Output the (X, Y) coordinate of the center of the cell containing the given text.  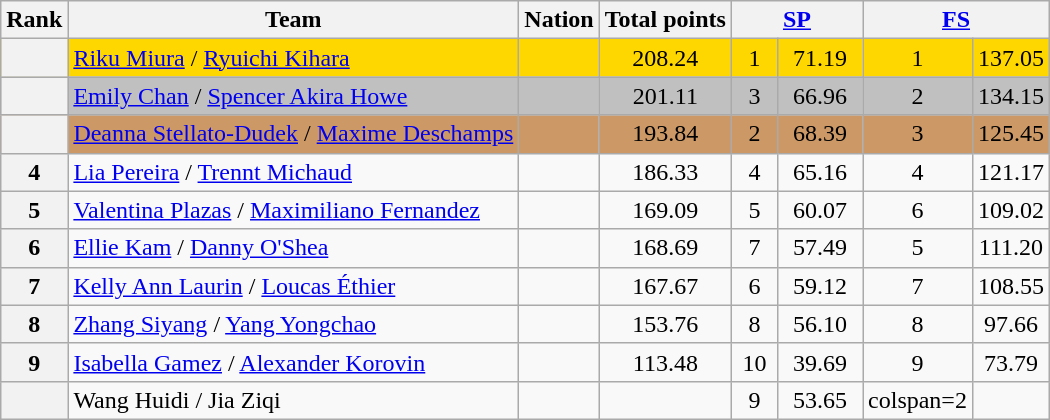
Riku Miura / Ryuichi Kihara (294, 58)
66.96 (820, 96)
Deanna Stellato-Dudek / Maxime Deschamps (294, 134)
71.19 (820, 58)
57.49 (820, 248)
Zhang Siyang / Yang Yongchao (294, 324)
125.45 (1010, 134)
56.10 (820, 324)
169.09 (665, 210)
39.69 (820, 362)
Lia Pereira / Trennt Michaud (294, 172)
121.17 (1010, 172)
201.11 (665, 96)
Rank (34, 20)
Kelly Ann Laurin / Loucas Éthier (294, 286)
FS (956, 20)
Team (294, 20)
Wang Huidi / Jia Ziqi (294, 400)
colspan=2 (918, 400)
Total points (665, 20)
153.76 (665, 324)
65.16 (820, 172)
109.02 (1010, 210)
Nation (559, 20)
59.12 (820, 286)
SP (796, 20)
134.15 (1010, 96)
137.05 (1010, 58)
68.39 (820, 134)
60.07 (820, 210)
167.67 (665, 286)
113.48 (665, 362)
186.33 (665, 172)
Ellie Kam / Danny O'Shea (294, 248)
193.84 (665, 134)
97.66 (1010, 324)
73.79 (1010, 362)
Valentina Plazas / Maximiliano Fernandez (294, 210)
168.69 (665, 248)
108.55 (1010, 286)
111.20 (1010, 248)
53.65 (820, 400)
208.24 (665, 58)
10 (754, 362)
Isabella Gamez / Alexander Korovin (294, 362)
Emily Chan / Spencer Akira Howe (294, 96)
